Provide the [X, Y] coordinate of the cell's center where the given text is located.  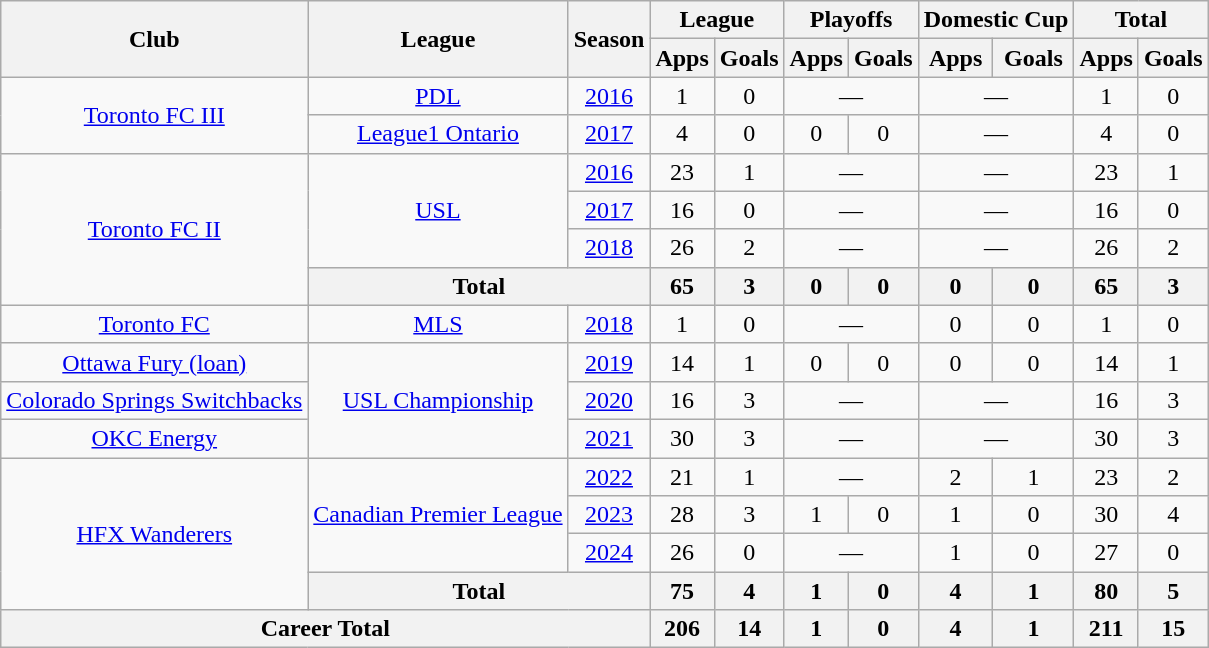
15 [1173, 629]
Canadian Premier League [438, 515]
5 [1173, 591]
2019 [609, 362]
Playoffs [851, 20]
Toronto FC [154, 324]
2022 [609, 477]
Ottawa Fury (loan) [154, 362]
21 [682, 477]
27 [1106, 553]
Club [154, 39]
USL Championship [438, 400]
OKC Energy [154, 438]
Domestic Cup [996, 20]
2023 [609, 515]
80 [1106, 591]
PDL [438, 96]
28 [682, 515]
League1 Ontario [438, 134]
211 [1106, 629]
2024 [609, 553]
75 [682, 591]
Career Total [326, 629]
Season [609, 39]
Colorado Springs Switchbacks [154, 400]
206 [682, 629]
2020 [609, 400]
Toronto FC II [154, 229]
MLS [438, 324]
2021 [609, 438]
HFX Wanderers [154, 534]
USL [438, 210]
Toronto FC III [154, 115]
